Extract the [X, Y] coordinate from the center of the cell holding the provided text.  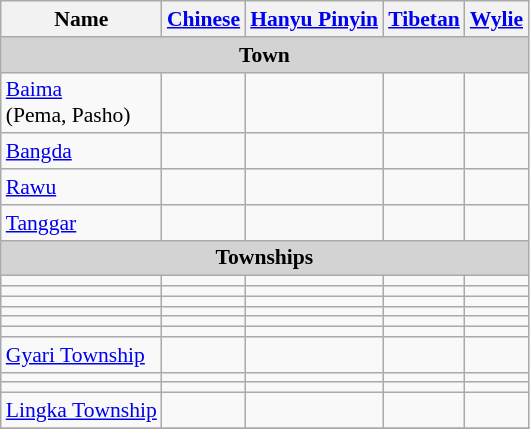
Bangda [82, 152]
Town [264, 55]
Tibetan [424, 19]
Hanyu Pinyin [314, 19]
Rawu [82, 187]
Townships [264, 258]
Lingka Township [82, 411]
Chinese [204, 19]
Tanggar [82, 223]
Baima(Pema, Pasho) [82, 102]
Gyari Township [82, 355]
Name [82, 19]
Wylie [496, 19]
